Detect which cell encompasses the target text, then output its [x, y] center coordinate. 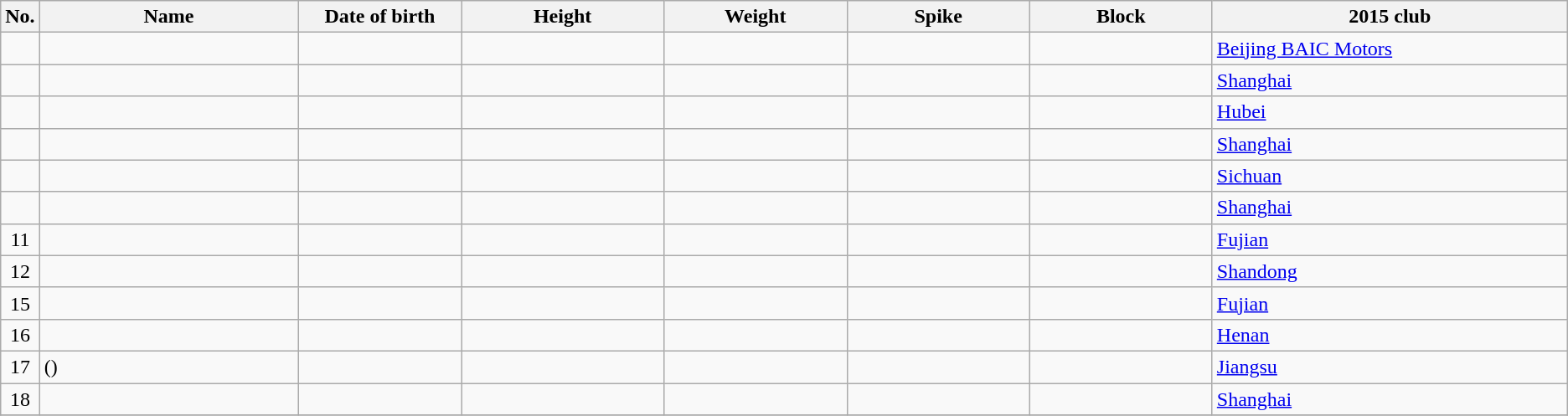
Shandong [1390, 271]
() [169, 367]
Weight [756, 17]
15 [20, 303]
17 [20, 367]
Hubei [1390, 112]
Spike [938, 17]
Henan [1390, 335]
2015 club [1390, 17]
No. [20, 17]
11 [20, 239]
18 [20, 399]
Sichuan [1390, 176]
Name [169, 17]
Block [1121, 17]
Jiangsu [1390, 367]
Date of birth [380, 17]
Beijing BAIC Motors [1390, 49]
Height [563, 17]
12 [20, 271]
16 [20, 335]
